Capture the cell that displays the provided text and extract its (x, y) central coordinate. 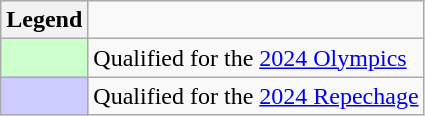
Qualified for the 2024 Olympics (256, 58)
Qualified for the 2024 Repechage (256, 96)
Legend (44, 20)
